Find where the given text appears and provide that cell's center as (x, y) coordinate. 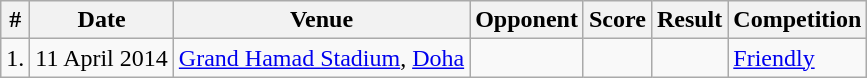
Opponent (527, 20)
# (16, 20)
Venue (321, 20)
Result (689, 20)
Score (617, 20)
11 April 2014 (102, 58)
Competition (798, 20)
Date (102, 20)
Grand Hamad Stadium, Doha (321, 58)
1. (16, 58)
Friendly (798, 58)
